Determine the (X, Y) coordinate at the center of the cell enclosing the given text.  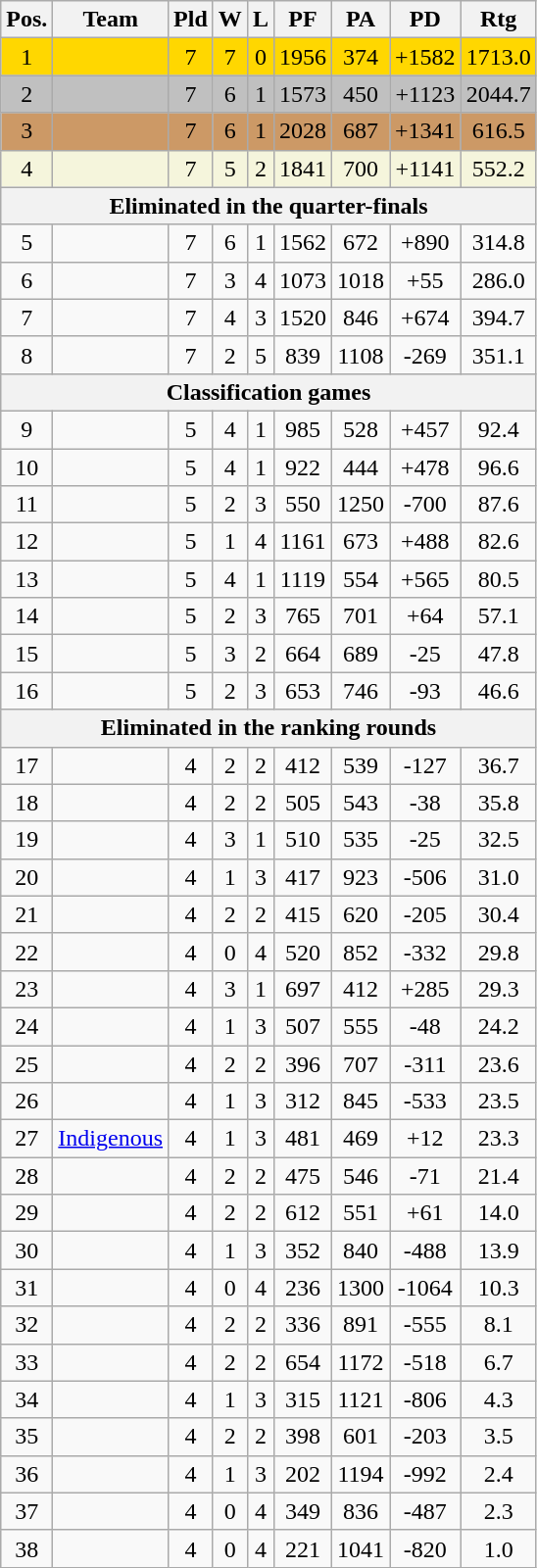
374 (361, 57)
555 (361, 1026)
30 (27, 1250)
1073 (302, 280)
1018 (361, 280)
394.7 (498, 318)
10.3 (498, 1288)
+64 (425, 616)
+457 (425, 429)
836 (361, 1511)
Classification games (268, 392)
+488 (425, 542)
18 (27, 803)
+1123 (425, 94)
21.4 (498, 1176)
-1064 (425, 1288)
46.6 (498, 691)
-93 (425, 691)
923 (361, 877)
35.8 (498, 803)
23.6 (498, 1063)
14 (27, 616)
475 (302, 1176)
551 (361, 1213)
1194 (361, 1474)
19 (27, 840)
8.1 (498, 1325)
689 (361, 654)
PD (425, 20)
21 (27, 914)
314.8 (498, 243)
554 (361, 579)
10 (27, 467)
13 (27, 579)
29 (27, 1213)
23.5 (498, 1102)
-487 (425, 1511)
30.4 (498, 914)
481 (302, 1139)
Pos. (27, 20)
535 (361, 840)
24.2 (498, 1026)
PF (302, 20)
27 (27, 1139)
2.4 (498, 1474)
546 (361, 1176)
891 (361, 1325)
-506 (425, 877)
673 (361, 542)
80.5 (498, 579)
87.6 (498, 505)
1562 (302, 243)
417 (302, 877)
701 (361, 616)
700 (361, 169)
PA (361, 20)
336 (302, 1325)
707 (361, 1063)
612 (302, 1213)
+55 (425, 280)
24 (27, 1026)
-311 (425, 1063)
654 (302, 1362)
32 (27, 1325)
746 (361, 691)
444 (361, 467)
26 (27, 1102)
+674 (425, 318)
-806 (425, 1399)
-48 (425, 1026)
616.5 (498, 131)
1520 (302, 318)
+890 (425, 243)
+12 (425, 1139)
-71 (425, 1176)
-203 (425, 1437)
221 (302, 1548)
1956 (302, 57)
202 (302, 1474)
236 (302, 1288)
1119 (302, 579)
Indigenous (111, 1139)
672 (361, 243)
96.6 (498, 467)
1161 (302, 542)
312 (302, 1102)
57.1 (498, 616)
922 (302, 467)
38 (27, 1548)
-38 (425, 803)
6.7 (498, 1362)
23.3 (498, 1139)
469 (361, 1139)
23 (27, 989)
22 (27, 952)
+1341 (425, 131)
4.3 (498, 1399)
Rtg (498, 20)
351.1 (498, 355)
L (261, 20)
510 (302, 840)
620 (361, 914)
286.0 (498, 280)
-820 (425, 1548)
1121 (361, 1399)
1841 (302, 169)
+565 (425, 579)
315 (302, 1399)
-533 (425, 1102)
31.0 (498, 877)
+61 (425, 1213)
349 (302, 1511)
17 (27, 765)
W (229, 20)
520 (302, 952)
-555 (425, 1325)
450 (361, 94)
664 (302, 654)
539 (361, 765)
1713.0 (498, 57)
1300 (361, 1288)
36 (27, 1474)
8 (27, 355)
1573 (302, 94)
35 (27, 1437)
31 (27, 1288)
+1582 (425, 57)
1172 (361, 1362)
852 (361, 952)
2044.7 (498, 94)
550 (302, 505)
11 (27, 505)
840 (361, 1250)
398 (302, 1437)
12 (27, 542)
32.5 (498, 840)
765 (302, 616)
1108 (361, 355)
839 (302, 355)
37 (27, 1511)
505 (302, 803)
528 (361, 429)
1250 (361, 505)
+1141 (425, 169)
92.4 (498, 429)
82.6 (498, 542)
47.8 (498, 654)
2028 (302, 131)
1041 (361, 1548)
-488 (425, 1250)
543 (361, 803)
2.3 (498, 1511)
352 (302, 1250)
1.0 (498, 1548)
13.9 (498, 1250)
+478 (425, 467)
Pld (191, 20)
25 (27, 1063)
507 (302, 1026)
-518 (425, 1362)
552.2 (498, 169)
687 (361, 131)
33 (27, 1362)
653 (302, 691)
29.3 (498, 989)
396 (302, 1063)
415 (302, 914)
985 (302, 429)
3.5 (498, 1437)
34 (27, 1399)
-992 (425, 1474)
-127 (425, 765)
-269 (425, 355)
601 (361, 1437)
28 (27, 1176)
Eliminated in the ranking rounds (268, 728)
-700 (425, 505)
+285 (425, 989)
-205 (425, 914)
36.7 (498, 765)
29.8 (498, 952)
9 (27, 429)
15 (27, 654)
14.0 (498, 1213)
Team (111, 20)
16 (27, 691)
697 (302, 989)
-332 (425, 952)
20 (27, 877)
Eliminated in the quarter-finals (268, 206)
845 (361, 1102)
846 (361, 318)
